Pinpoint the cell where the given text exists, returning its (x, y) midpoint coordinate. 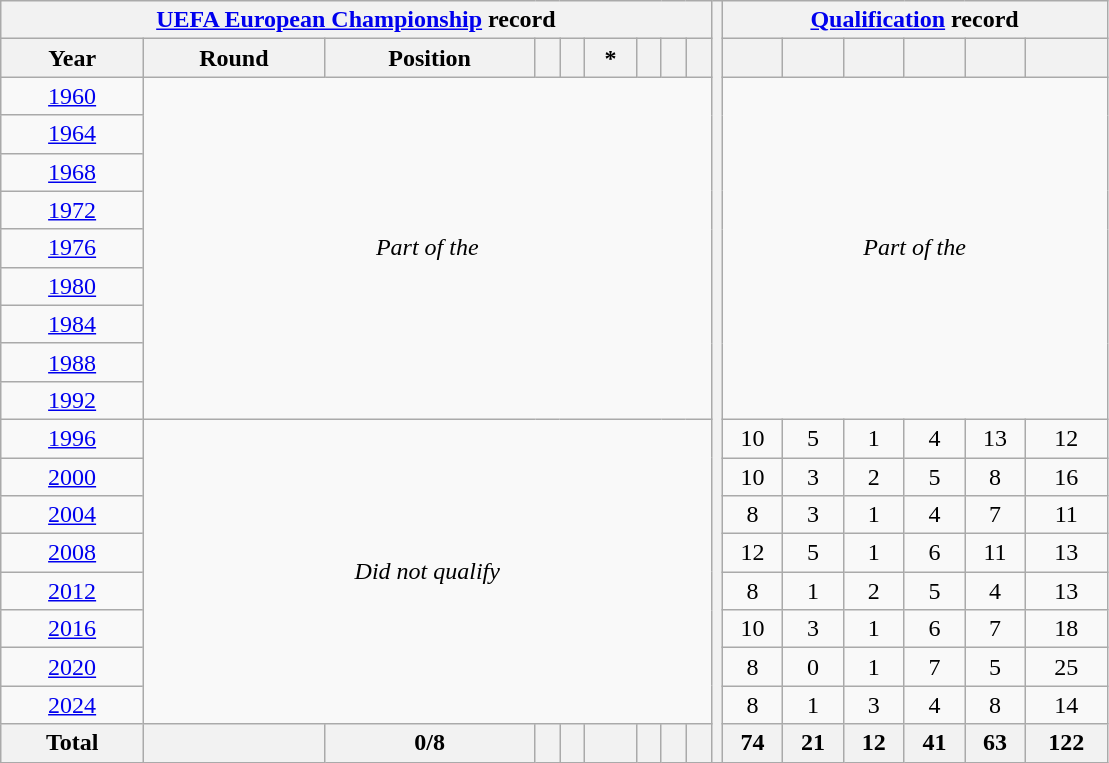
1964 (72, 134)
18 (1066, 629)
Year (72, 58)
122 (1066, 743)
25 (1066, 667)
21 (814, 743)
1988 (72, 362)
2004 (72, 515)
UEFA European Championship record (356, 20)
2016 (72, 629)
1984 (72, 324)
63 (996, 743)
Total (72, 743)
1960 (72, 96)
1996 (72, 438)
Round (234, 58)
1992 (72, 400)
1976 (72, 248)
14 (1066, 705)
2008 (72, 553)
0 (814, 667)
2012 (72, 591)
1980 (72, 286)
1968 (72, 172)
74 (752, 743)
2024 (72, 705)
Qualification record (914, 20)
1972 (72, 210)
Did not qualify (428, 571)
16 (1066, 477)
Position (430, 58)
0/8 (430, 743)
41 (934, 743)
2020 (72, 667)
* (611, 58)
2000 (72, 477)
